Detect which cell encompasses the target text, then output its [x, y] center coordinate. 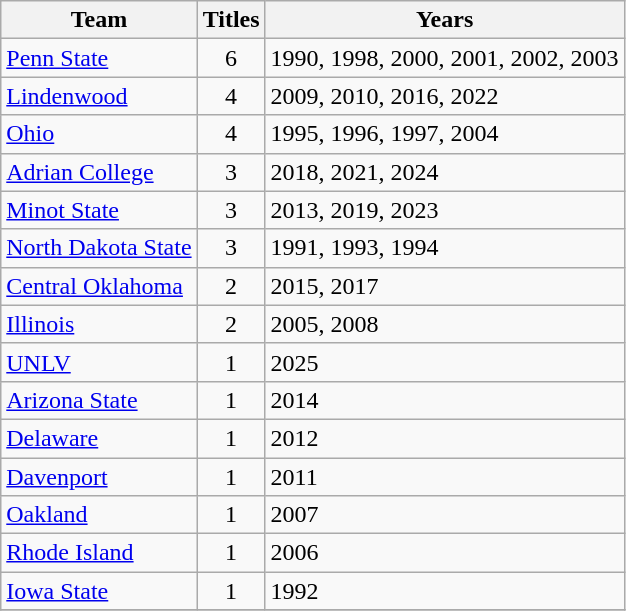
Penn State [99, 58]
1990, 1998, 2000, 2001, 2002, 2003 [444, 58]
1991, 1993, 1994 [444, 248]
Iowa State [99, 591]
North Dakota State [99, 248]
Team [99, 20]
Minot State [99, 210]
Illinois [99, 324]
Adrian College [99, 172]
2005, 2008 [444, 324]
Oakland [99, 515]
Central Oklahoma [99, 286]
Delaware [99, 438]
Rhode Island [99, 553]
2013, 2019, 2023 [444, 210]
2014 [444, 400]
Titles [231, 20]
Davenport [99, 477]
1995, 1996, 1997, 2004 [444, 134]
2011 [444, 477]
Lindenwood [99, 96]
2009, 2010, 2016, 2022 [444, 96]
2015, 2017 [444, 286]
Years [444, 20]
2018, 2021, 2024 [444, 172]
2007 [444, 515]
2006 [444, 553]
1992 [444, 591]
2012 [444, 438]
2025 [444, 362]
Ohio [99, 134]
6 [231, 58]
UNLV [99, 362]
Arizona State [99, 400]
